Pinpoint the cell where the given text exists, returning its (X, Y) midpoint coordinate. 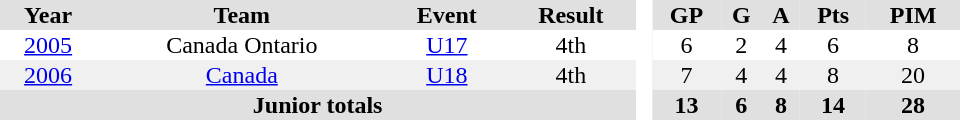
U18 (446, 75)
13 (686, 105)
Result (570, 15)
7 (686, 75)
Team (242, 15)
20 (913, 75)
U17 (446, 45)
Canada (242, 75)
2005 (48, 45)
Event (446, 15)
A (781, 15)
Junior totals (318, 105)
28 (913, 105)
G (742, 15)
PIM (913, 15)
Canada Ontario (242, 45)
Year (48, 15)
GP (686, 15)
14 (833, 105)
2 (742, 45)
Pts (833, 15)
2006 (48, 75)
